Return the (X, Y) coordinate for the center point of the cell that contains the specified text.  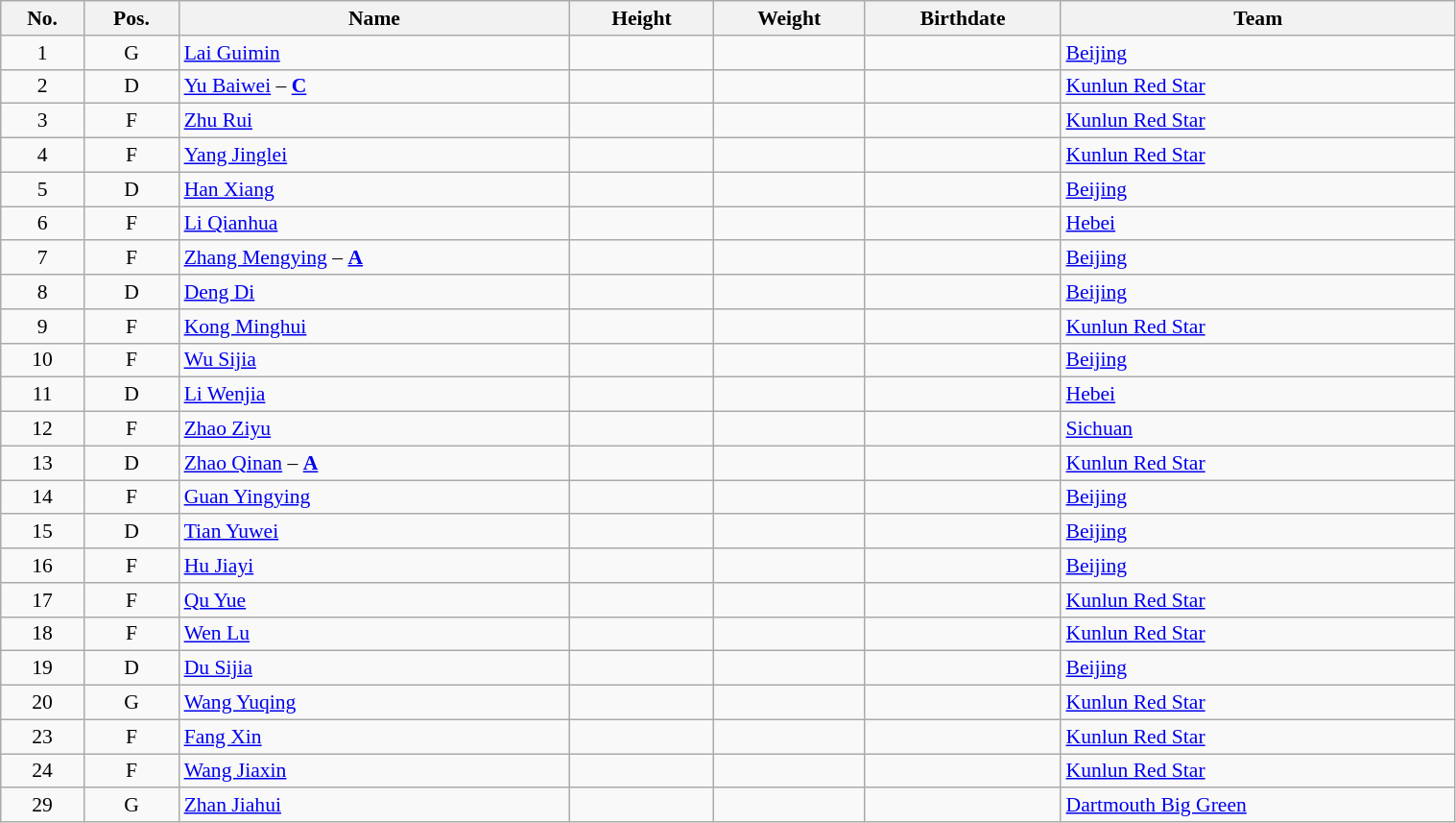
7 (42, 258)
Wen Lu (374, 634)
Weight (789, 18)
No. (42, 18)
19 (42, 668)
Li Wenjia (374, 395)
18 (42, 634)
Hu Jiayi (374, 566)
Wang Jiaxin (374, 771)
5 (42, 189)
Li Qianhua (374, 224)
17 (42, 600)
20 (42, 703)
3 (42, 121)
24 (42, 771)
Dartmouth Big Green (1257, 806)
Kong Minghui (374, 327)
2 (42, 86)
6 (42, 224)
Han Xiang (374, 189)
Zhu Rui (374, 121)
Birthdate (964, 18)
Yu Baiwei – C (374, 86)
11 (42, 395)
9 (42, 327)
14 (42, 497)
Du Sijia (374, 668)
29 (42, 806)
10 (42, 360)
Guan Yingying (374, 497)
Zhao Ziyu (374, 429)
Lai Guimin (374, 53)
Name (374, 18)
Zhang Mengying – A (374, 258)
Zhao Qinan – A (374, 463)
Pos. (131, 18)
Wang Yuqing (374, 703)
Wu Sijia (374, 360)
Tian Yuwei (374, 532)
Yang Jinglei (374, 156)
16 (42, 566)
12 (42, 429)
Team (1257, 18)
Fang Xin (374, 737)
Sichuan (1257, 429)
1 (42, 53)
15 (42, 532)
Deng Di (374, 292)
Height (641, 18)
Zhan Jiahui (374, 806)
4 (42, 156)
23 (42, 737)
8 (42, 292)
Qu Yue (374, 600)
13 (42, 463)
